Locate the cell with the specified text and output its [x, y] center coordinate. 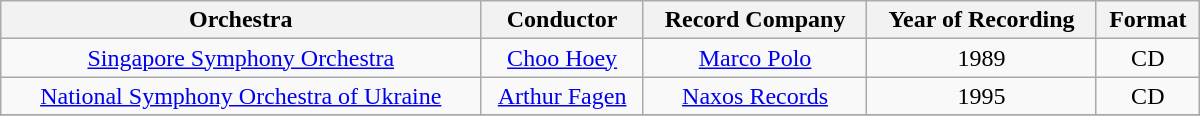
Singapore Symphony Orchestra [241, 58]
1989 [982, 58]
National Symphony Orchestra of Ukraine [241, 96]
Conductor [562, 20]
1995 [982, 96]
Choo Hoey [562, 58]
Orchestra [241, 20]
Naxos Records [754, 96]
Record Company [754, 20]
Arthur Fagen [562, 96]
Year of Recording [982, 20]
Marco Polo [754, 58]
Format [1148, 20]
